Return [X, Y] of the center of cell containing provided text 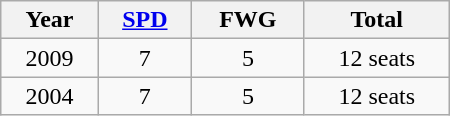
Total [376, 20]
Year [50, 20]
2004 [50, 96]
2009 [50, 58]
FWG [248, 20]
SPD [144, 20]
